For the text-containing cell, return its midpoint in (x, y) coordinate format. 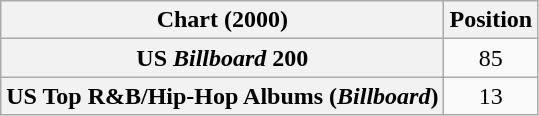
US Billboard 200 (222, 58)
Chart (2000) (222, 20)
13 (491, 96)
85 (491, 58)
US Top R&B/Hip-Hop Albums (Billboard) (222, 96)
Position (491, 20)
